From the cell containing the given text, extract its center point as [X, Y] coordinate. 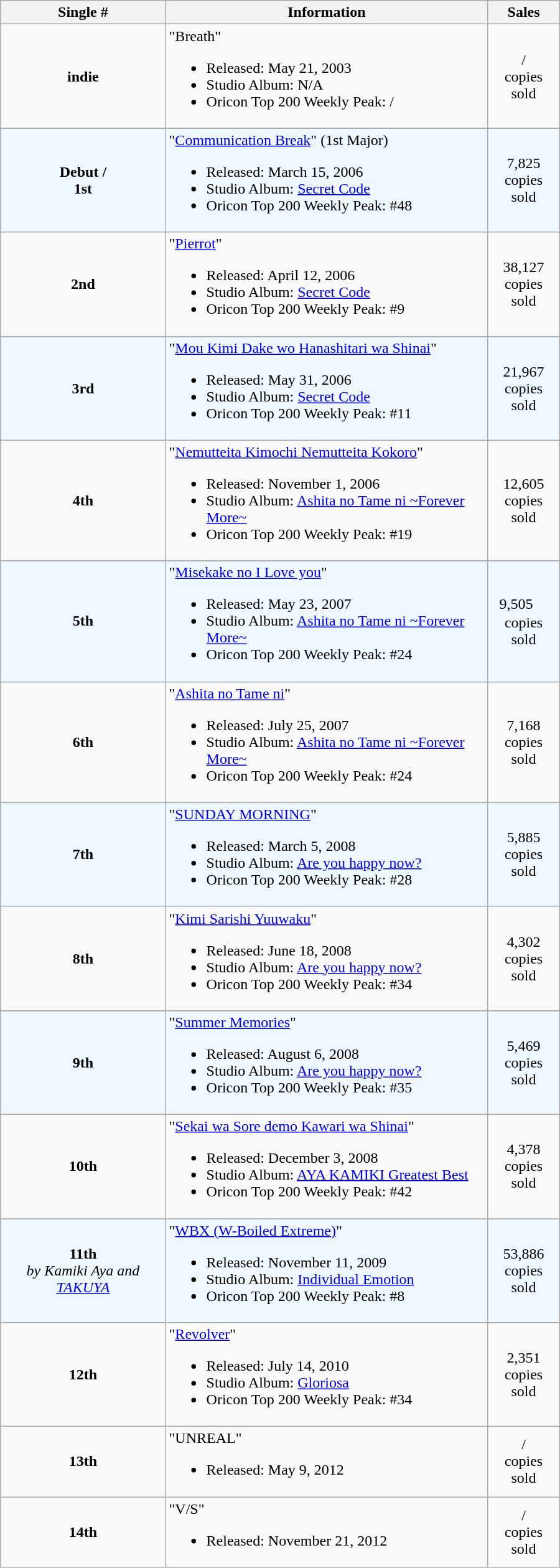
14th [83, 1533]
8th [83, 959]
21,967 copies sold [524, 388]
"V/S"Released: November 21, 2012 [327, 1533]
"UNREAL"Released: May 9, 2012 [327, 1462]
4,302copies sold [524, 959]
2nd [83, 284]
Debut / 1st [83, 181]
5,469copies sold [524, 1062]
7,825copies sold [524, 181]
12,605 copies sold [524, 500]
3rd [83, 388]
"Kimi Sarishi Yuuwaku"Released: June 18, 2008Studio Album: Are you happy now?Oricon Top 200 Weekly Peak: #34 [327, 959]
6th [83, 742]
indie [83, 76]
7th [83, 854]
"Mou Kimi Dake wo Hanashitari wa Shinai"Released: May 31, 2006Studio Album: Secret CodeOricon Top 200 Weekly Peak: #11 [327, 388]
13th [83, 1462]
4,378copies sold [524, 1167]
"Revolver"Released: July 14, 2010Studio Album: GloriosaOricon Top 200 Weekly Peak: #34 [327, 1374]
11thby Kamiki Aya and TAKUYA [83, 1271]
2,351 copies sold [524, 1374]
7,168 copies sold [524, 742]
"Nemutteita Kimochi Nemutteita Kokoro"Released: November 1, 2006Studio Album: Ashita no Tame ni ~Forever More~Oricon Top 200 Weekly Peak: #19 [327, 500]
9,505 copies sold [524, 621]
Information [327, 12]
5,885copies sold [524, 854]
"Sekai wa Sore demo Kawari wa Shinai"Released: December 3, 2008Studio Album: AYA KAMIKI Greatest BestOricon Top 200 Weekly Peak: #42 [327, 1167]
53,886copies sold [524, 1271]
Single # [83, 12]
"WBX (W-Boiled Extreme)"Released: November 11, 2009Studio Album: Individual EmotionOricon Top 200 Weekly Peak: #8 [327, 1271]
"Summer Memories"Released: August 6, 2008Studio Album: Are you happy now?Oricon Top 200 Weekly Peak: #35 [327, 1062]
"Breath"Released: May 21, 2003Studio Album: N/AOricon Top 200 Weekly Peak: / [327, 76]
"Pierrot"Released: April 12, 2006Studio Album: Secret CodeOricon Top 200 Weekly Peak: #9 [327, 284]
"Communication Break" (1st Major)Released: March 15, 2006Studio Album: Secret CodeOricon Top 200 Weekly Peak: #48 [327, 181]
38,127 copies sold [524, 284]
4th [83, 500]
5th [83, 621]
"Misekake no I Love you"Released: May 23, 2007Studio Album: Ashita no Tame ni ~Forever More~Oricon Top 200 Weekly Peak: #24 [327, 621]
10th [83, 1167]
Sales [524, 12]
"Ashita no Tame ni"Released: July 25, 2007Studio Album: Ashita no Tame ni ~Forever More~Oricon Top 200 Weekly Peak: #24 [327, 742]
12th [83, 1374]
"SUNDAY MORNING"Released: March 5, 2008Studio Album: Are you happy now?Oricon Top 200 Weekly Peak: #28 [327, 854]
9th [83, 1062]
